Scan for the cell matching the given text and deliver its (X, Y) coordinate at center. 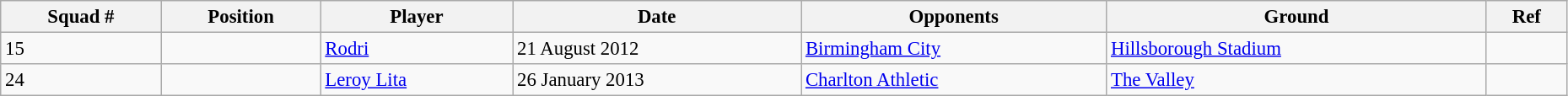
Leroy Lita (417, 80)
Rodri (417, 49)
24 (81, 80)
26 January 2013 (657, 80)
Date (657, 17)
15 (81, 49)
Squad # (81, 17)
Charlton Athletic (954, 80)
Opponents (954, 17)
Birmingham City (954, 49)
Ref (1527, 17)
21 August 2012 (657, 49)
The Valley (1297, 80)
Hillsborough Stadium (1297, 49)
Ground (1297, 17)
Player (417, 17)
Position (241, 17)
